Locate the cell with the specified text and output its [X, Y] center coordinate. 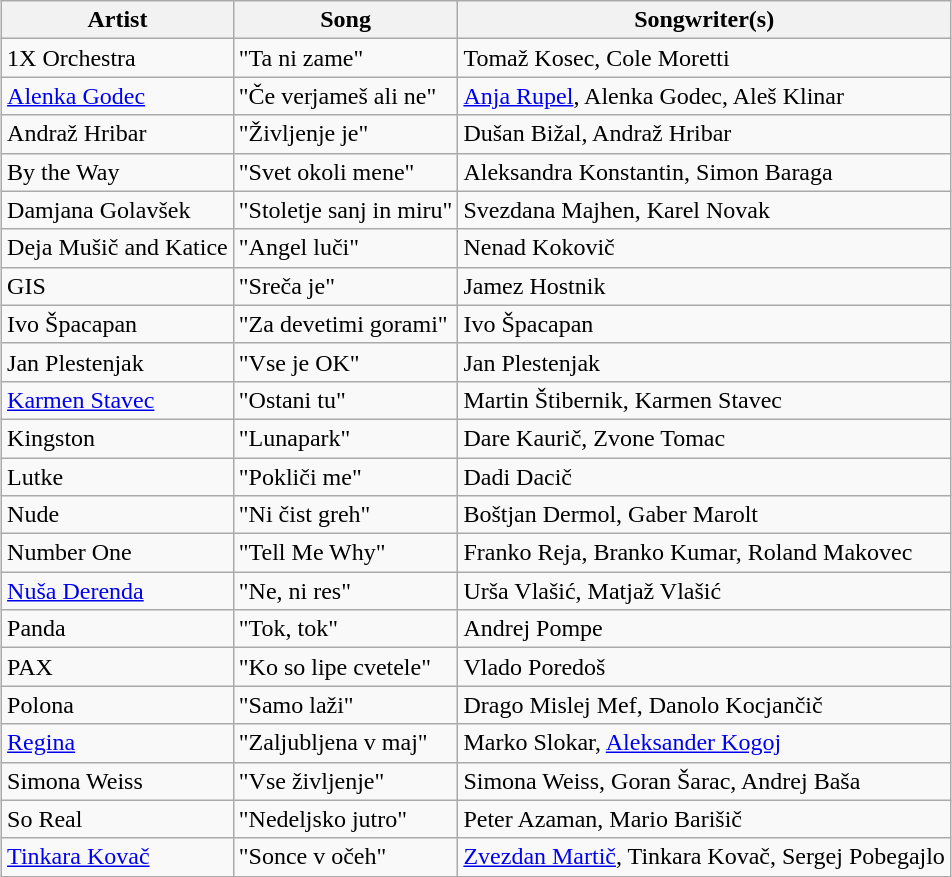
Svezdana Majhen, Karel Novak [704, 210]
GIS [118, 286]
Alenka Godec [118, 96]
Lutke [118, 477]
Songwriter(s) [704, 20]
Deja Mušič and Katice [118, 248]
Tomaž Kosec, Cole Moretti [704, 58]
Urša Vlašić, Matjaž Vlašić [704, 591]
"Sonce v očeh" [346, 857]
Tinkara Kovač [118, 857]
Vlado Poredoš [704, 667]
"Lunapark" [346, 438]
Simona Weiss, Goran Šarac, Andrej Baša [704, 781]
Boštjan Dermol, Gaber Marolt [704, 515]
Simona Weiss [118, 781]
Franko Reja, Branko Kumar, Roland Makovec [704, 553]
"Če verjameš ali ne" [346, 96]
So Real [118, 819]
Jamez Hostnik [704, 286]
Artist [118, 20]
"Zaljubljena v maj" [346, 743]
"Tok, tok" [346, 629]
Kingston [118, 438]
Aleksandra Konstantin, Simon Baraga [704, 172]
PAX [118, 667]
1X Orchestra [118, 58]
Marko Slokar, Aleksander Kogoj [704, 743]
"Ni čist greh" [346, 515]
Song [346, 20]
Damjana Golavšek [118, 210]
Dadi Dacič [704, 477]
"Vse je OK" [346, 362]
"Sreča je" [346, 286]
"Ta ni zame" [346, 58]
Karmen Stavec [118, 400]
"Ne, ni res" [346, 591]
Panda [118, 629]
"Pokliči me" [346, 477]
"Angel luči" [346, 248]
"Za devetimi gorami" [346, 324]
Nuša Derenda [118, 591]
Polona [118, 705]
"Ko so lipe cvetele" [346, 667]
By the Way [118, 172]
"Vse življenje" [346, 781]
Andraž Hribar [118, 134]
Regina [118, 743]
"Stoletje sanj in miru" [346, 210]
Drago Mislej Mef, Danolo Kocjančič [704, 705]
"Svet okoli mene" [346, 172]
Peter Azaman, Mario Barišič [704, 819]
"Nedeljsko jutro" [346, 819]
"Ostani tu" [346, 400]
"Tell Me Why" [346, 553]
Dare Kaurič, Zvone Tomac [704, 438]
"Samo laži" [346, 705]
Zvezdan Martič, Tinkara Kovač, Sergej Pobegajlo [704, 857]
"Življenje je" [346, 134]
Martin Štibernik, Karmen Stavec [704, 400]
Nenad Kokovič [704, 248]
Dušan Bižal, Andraž Hribar [704, 134]
Andrej Pompe [704, 629]
Anja Rupel, Alenka Godec, Aleš Klinar [704, 96]
Number One [118, 553]
Nude [118, 515]
